Scan for the cell matching the given text and deliver its (X, Y) coordinate at center. 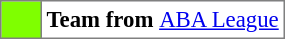
Team from ABA League (162, 20)
